Capture the cell that displays the provided text and extract its (X, Y) central coordinate. 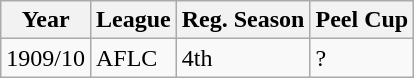
Peel Cup (362, 20)
? (362, 58)
Year (46, 20)
Reg. Season (243, 20)
4th (243, 58)
AFLC (133, 58)
1909/10 (46, 58)
League (133, 20)
